Pinpoint the cell where the given text exists, returning its [X, Y] midpoint coordinate. 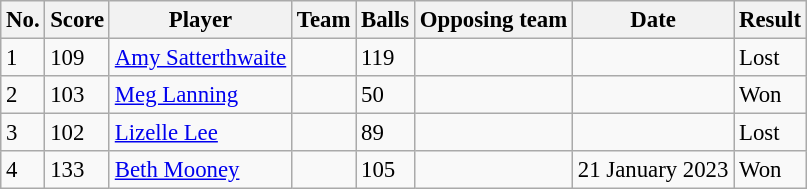
3 [23, 133]
109 [78, 58]
133 [78, 170]
Player [200, 20]
103 [78, 95]
Team [324, 20]
1 [23, 58]
21 January 2023 [654, 170]
119 [386, 58]
Result [770, 20]
Balls [386, 20]
Amy Satterthwaite [200, 58]
No. [23, 20]
Score [78, 20]
Date [654, 20]
Meg Lanning [200, 95]
2 [23, 95]
105 [386, 170]
4 [23, 170]
Opposing team [493, 20]
50 [386, 95]
Lizelle Lee [200, 133]
Beth Mooney [200, 170]
89 [386, 133]
102 [78, 133]
